Provide the [X, Y] coordinate of the cell's center where the given text is located.  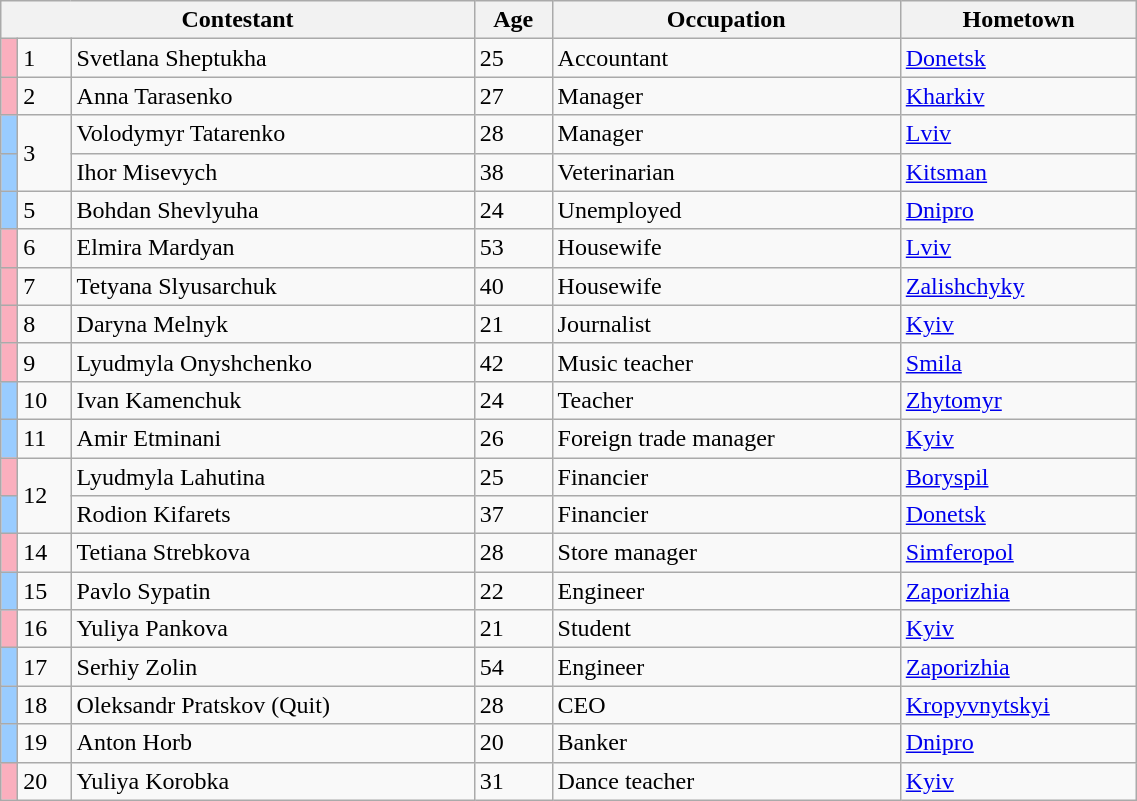
Ihor Misevych [272, 172]
Smila [1018, 362]
3 [44, 153]
Store manager [726, 553]
Occupation [726, 20]
31 [513, 781]
53 [513, 248]
7 [44, 286]
Accountant [726, 58]
8 [44, 324]
CEO [726, 705]
15 [44, 591]
2 [44, 96]
16 [44, 629]
Svetlana Sheptukha [272, 58]
22 [513, 591]
Veterinarian [726, 172]
42 [513, 362]
Ivan Kamenchuk [272, 400]
Kitsman [1018, 172]
Amir Etminani [272, 438]
Yuliya Korobka [272, 781]
Kharkiv [1018, 96]
6 [44, 248]
Boryspil [1018, 477]
Pavlo Sypatin [272, 591]
Rodion Kifarets [272, 515]
37 [513, 515]
Music teacher [726, 362]
11 [44, 438]
Yuliya Pankova [272, 629]
Tetyana Slyusarchuk [272, 286]
14 [44, 553]
17 [44, 667]
Dance teacher [726, 781]
Zalishchyky [1018, 286]
40 [513, 286]
Foreign trade manager [726, 438]
38 [513, 172]
Anna Tarasenko [272, 96]
19 [44, 743]
Anton Horb [272, 743]
Lyudmyla Lahutina [272, 477]
Lyudmyla Onyshchenko [272, 362]
Tetiana Strebkova [272, 553]
Unemployed [726, 210]
Student [726, 629]
9 [44, 362]
Age [513, 20]
Serhiy Zolin [272, 667]
Contestant [238, 20]
Elmira Mardyan [272, 248]
54 [513, 667]
18 [44, 705]
10 [44, 400]
Bohdan Shevlyuha [272, 210]
Oleksandr Pratskov (Quit) [272, 705]
Zhytomyr [1018, 400]
Teacher [726, 400]
Volodymyr Tatarenko [272, 134]
Kropyvnytskyi [1018, 705]
12 [44, 496]
26 [513, 438]
Banker [726, 743]
Hometown [1018, 20]
Simferopol [1018, 553]
Daryna Melnyk [272, 324]
1 [44, 58]
Journalist [726, 324]
5 [44, 210]
27 [513, 96]
